Search for the cell housing the specified text and yield its (x, y) center coordinate. 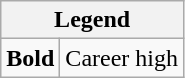
Career high (122, 58)
Bold (30, 58)
Legend (92, 20)
